For the text-containing cell, return its midpoint in [X, Y] coordinate format. 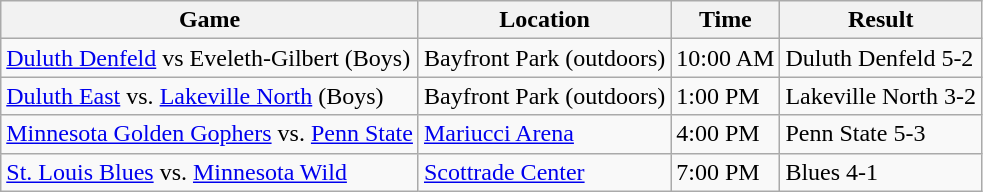
Penn State 5-3 [881, 134]
Lakeville North 3-2 [881, 96]
Result [881, 20]
Blues 4-1 [881, 172]
Minnesota Golden Gophers vs. Penn State [210, 134]
4:00 PM [726, 134]
1:00 PM [726, 96]
Mariucci Arena [544, 134]
Time [726, 20]
Game [210, 20]
10:00 AM [726, 58]
7:00 PM [726, 172]
Duluth East vs. Lakeville North (Boys) [210, 96]
Scottrade Center [544, 172]
Duluth Denfeld vs Eveleth-Gilbert (Boys) [210, 58]
Location [544, 20]
Duluth Denfeld 5-2 [881, 58]
St. Louis Blues vs. Minnesota Wild [210, 172]
